Pinpoint the cell where the given text exists, returning its [X, Y] midpoint coordinate. 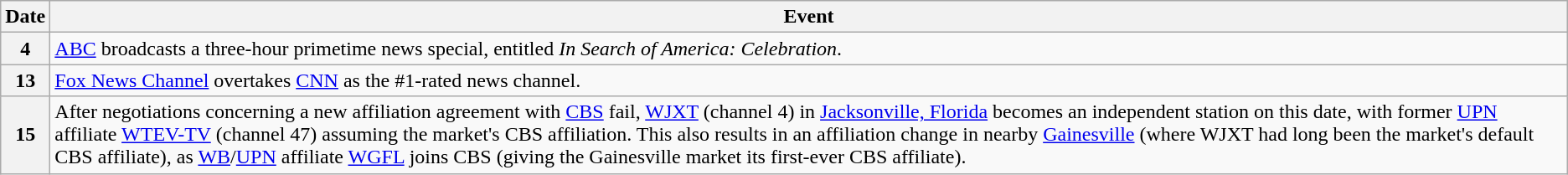
ABC broadcasts a three-hour primetime news special, entitled In Search of America: Celebration. [809, 49]
15 [25, 135]
Fox News Channel overtakes CNN as the #1-rated news channel. [809, 80]
Date [25, 17]
13 [25, 80]
Event [809, 17]
4 [25, 49]
